Determine the [X, Y] coordinate at the center of the cell enclosing the given text.  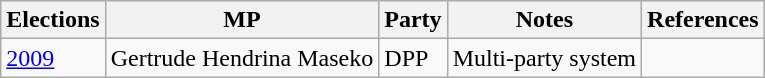
Gertrude Hendrina Maseko [242, 58]
Party [413, 20]
References [704, 20]
Multi-party system [544, 58]
Notes [544, 20]
DPP [413, 58]
Elections [53, 20]
MP [242, 20]
2009 [53, 58]
